Return the (X, Y) coordinate for the center point of the cell that contains the specified text.  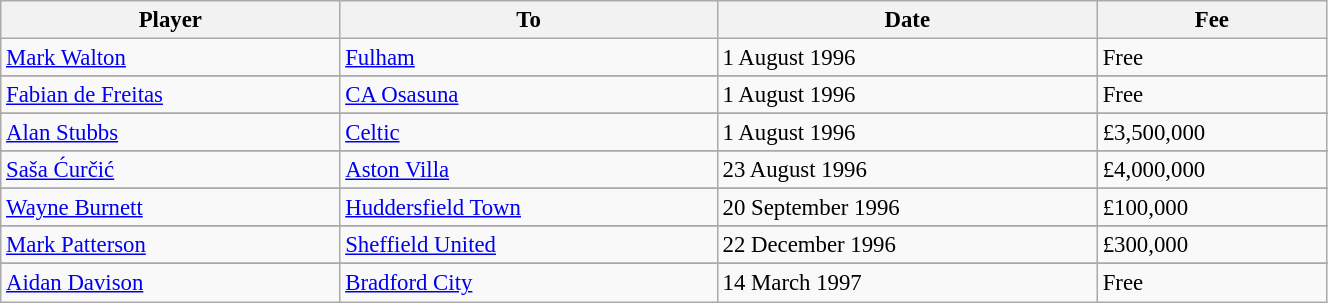
Alan Stubbs (170, 133)
Fabian de Freitas (170, 95)
CA Osasuna (528, 95)
Bradford City (528, 283)
£3,500,000 (1212, 133)
Player (170, 20)
Celtic (528, 133)
Aston Villa (528, 170)
Huddersfield Town (528, 208)
Sheffield United (528, 245)
Aidan Davison (170, 283)
14 March 1997 (907, 283)
23 August 1996 (907, 170)
To (528, 20)
Mark Patterson (170, 245)
Saša Ćurčić (170, 170)
22 December 1996 (907, 245)
£100,000 (1212, 208)
Date (907, 20)
20 September 1996 (907, 208)
£300,000 (1212, 245)
Mark Walton (170, 58)
Wayne Burnett (170, 208)
Fee (1212, 20)
£4,000,000 (1212, 170)
Fulham (528, 58)
